Find where the given text appears and provide that cell's center as [X, Y] coordinate. 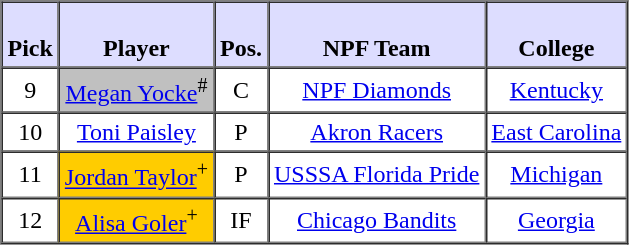
10 [30, 132]
USSSA Florida Pride [376, 174]
College [556, 35]
Kentucky [556, 90]
C [241, 90]
Chicago Bandits [376, 220]
Pos. [241, 35]
Michigan [556, 174]
Jordan Taylor+ [136, 174]
Pick [30, 35]
NPF Team [376, 35]
12 [30, 220]
East Carolina [556, 132]
Akron Racers [376, 132]
Georgia [556, 220]
IF [241, 220]
Player [136, 35]
Alisa Goler+ [136, 220]
Megan Yocke# [136, 90]
11 [30, 174]
NPF Diamonds [376, 90]
9 [30, 90]
Toni Paisley [136, 132]
